Detect which cell encompasses the target text, then output its (x, y) center coordinate. 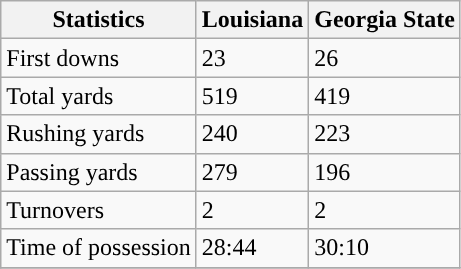
Turnovers (99, 210)
279 (252, 172)
Georgia State (385, 20)
26 (385, 58)
419 (385, 96)
23 (252, 58)
Total yards (99, 96)
First downs (99, 58)
196 (385, 172)
Passing yards (99, 172)
Louisiana (252, 20)
30:10 (385, 248)
519 (252, 96)
Rushing yards (99, 134)
Time of possession (99, 248)
Statistics (99, 20)
28:44 (252, 248)
223 (385, 134)
240 (252, 134)
